Return (X, Y) of the center of cell containing provided text 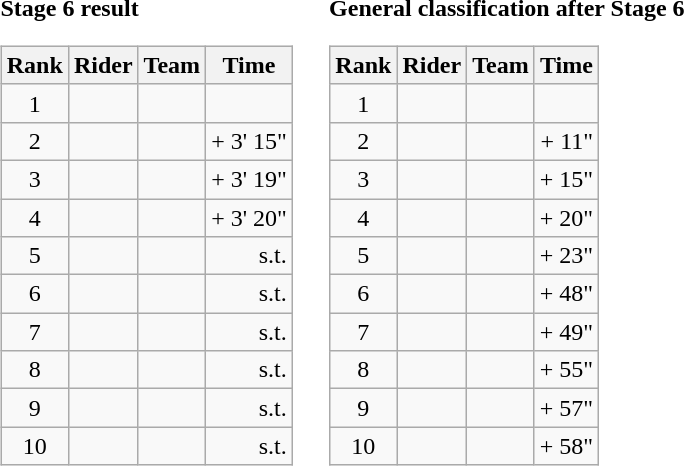
+ 58" (566, 446)
+ 11" (566, 141)
+ 20" (566, 217)
+ 3' 20" (250, 217)
+ 48" (566, 294)
+ 49" (566, 332)
+ 3' 15" (250, 141)
+ 57" (566, 408)
+ 3' 19" (250, 179)
+ 23" (566, 256)
+ 15" (566, 179)
+ 55" (566, 370)
